Return [x, y] of the center of cell containing provided text 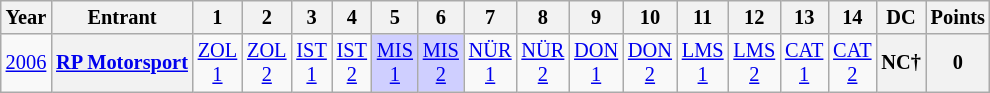
4 [352, 17]
2 [266, 17]
LMS1 [703, 63]
CAT2 [852, 63]
IST1 [311, 63]
12 [754, 17]
8 [542, 17]
Year [26, 17]
3 [311, 17]
7 [490, 17]
0 [958, 63]
DC [900, 17]
ZOL2 [266, 63]
ZOL1 [218, 63]
11 [703, 17]
DON1 [596, 63]
RP Motorsport [122, 63]
Points [958, 17]
5 [395, 17]
6 [441, 17]
1 [218, 17]
LMS2 [754, 63]
13 [804, 17]
10 [650, 17]
DON2 [650, 63]
IST2 [352, 63]
14 [852, 17]
NC† [900, 63]
9 [596, 17]
MIS1 [395, 63]
CAT1 [804, 63]
MIS2 [441, 63]
NÜR1 [490, 63]
NÜR2 [542, 63]
2006 [26, 63]
Entrant [122, 17]
